Return the (x, y) coordinate for the center point of the cell that contains the specified text.  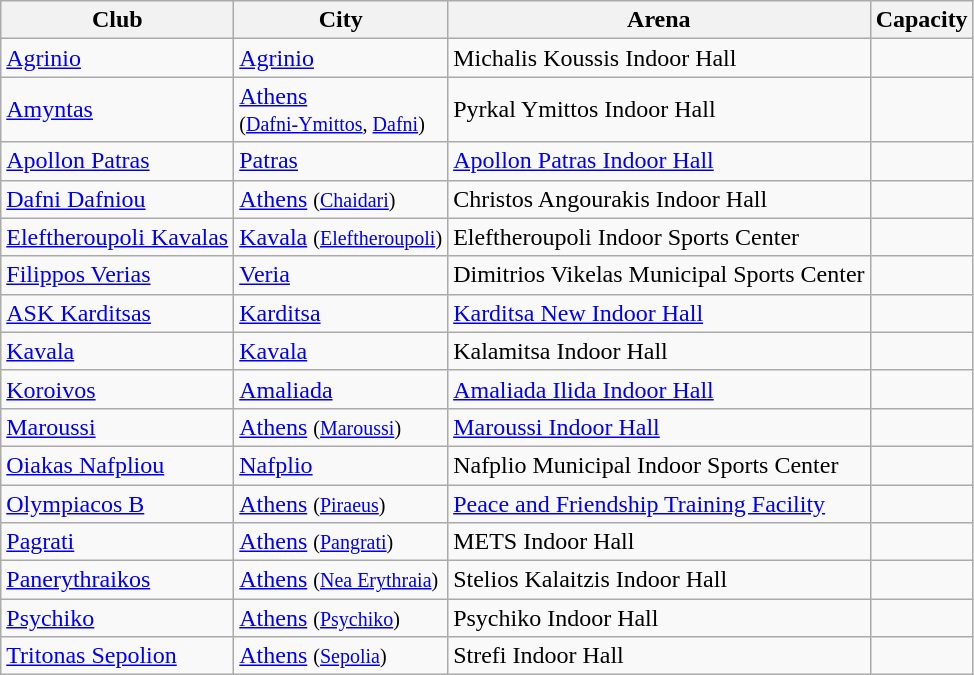
Athens (Maroussi) (341, 427)
Nafplio (341, 465)
Eleftheroupoli Indoor Sports Center (659, 237)
Athens (Psychiko) (341, 618)
Pagrati (118, 542)
Athens (Sepolia) (341, 656)
Panerythraikos (118, 580)
Koroivos (118, 389)
Capacity (922, 20)
Kavala (Eleftheroupoli) (341, 237)
Amaliada (341, 389)
Michalis Koussis Indoor Hall (659, 58)
Tritonas Sepolion (118, 656)
Apollon Patras (118, 161)
Club (118, 20)
Karditsa (341, 313)
Arena (659, 20)
Veria (341, 275)
Strefi Indoor Hall (659, 656)
Stelios Kalaitzis Indoor Hall (659, 580)
Dimitrios Vikelas Municipal Sports Center (659, 275)
Maroussi (118, 427)
Oiakas Nafpliou (118, 465)
Peace and Friendship Training Facility (659, 503)
Dafni Dafniou (118, 199)
Athens (Chaidari) (341, 199)
Kalamitsa Indoor Hall (659, 351)
Amaliada Ilida Indoor Hall (659, 389)
Psychiko Indoor Hall (659, 618)
Psychiko (118, 618)
Athens (Nea Erythraia) (341, 580)
Pyrkal Ymittos Indoor Hall (659, 110)
Filippos Verias (118, 275)
Olympiacos B (118, 503)
Christos Angourakis Indoor Hall (659, 199)
Athens (Piraeus) (341, 503)
Athens (Dafni-Ymittos, Dafni) (341, 110)
Amyntas (118, 110)
City (341, 20)
ASK Karditsas (118, 313)
METS Indoor Hall (659, 542)
Maroussi Indoor Hall (659, 427)
Nafplio Municipal Indoor Sports Center (659, 465)
Athens (Pangrati) (341, 542)
Patras (341, 161)
Karditsa New Indoor Hall (659, 313)
Apollon Patras Indoor Hall (659, 161)
Eleftheroupoli Kavalas (118, 237)
